Output the [x, y] coordinate of the center of the cell containing the given text.  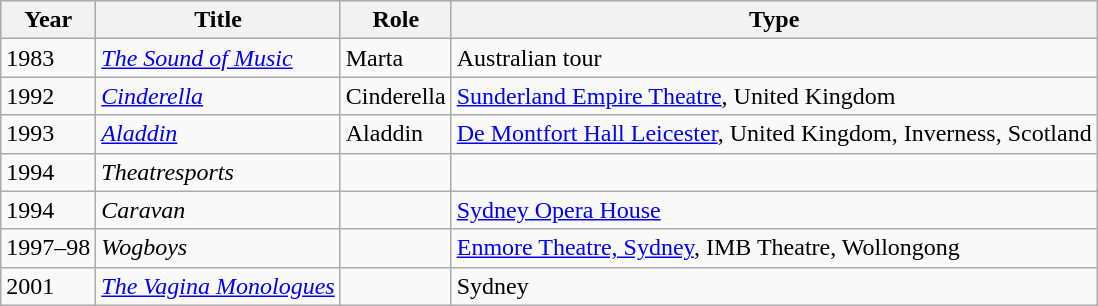
Sydney [774, 286]
The Sound of Music [218, 58]
Title [218, 20]
Wogboys [218, 248]
Theatresports [218, 172]
De Montfort Hall Leicester, United Kingdom, Inverness, Scotland [774, 134]
Marta [396, 58]
Role [396, 20]
2001 [48, 286]
Enmore Theatre, Sydney, IMB Theatre, Wollongong [774, 248]
1992 [48, 96]
Caravan [218, 210]
Australian tour [774, 58]
Sunderland Empire Theatre, United Kingdom [774, 96]
1993 [48, 134]
Type [774, 20]
1997–98 [48, 248]
The Vagina Monologues [218, 286]
1983 [48, 58]
Sydney Opera House [774, 210]
Year [48, 20]
